Determine the (X, Y) coordinate at the center of the cell enclosing the given text.  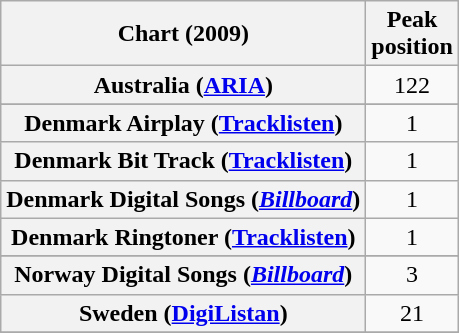
21 (412, 313)
Denmark Airplay (Tracklisten) (184, 123)
Australia (ARIA) (184, 85)
122 (412, 85)
Chart (2009) (184, 34)
Denmark Bit Track (Tracklisten) (184, 161)
Norway Digital Songs (Billboard) (184, 275)
Sweden (DigiListan) (184, 313)
Denmark Ringtoner (Tracklisten) (184, 237)
Denmark Digital Songs (Billboard) (184, 199)
3 (412, 275)
Peakposition (412, 34)
